Find where the given text appears and provide that cell's center as [X, Y] coordinate. 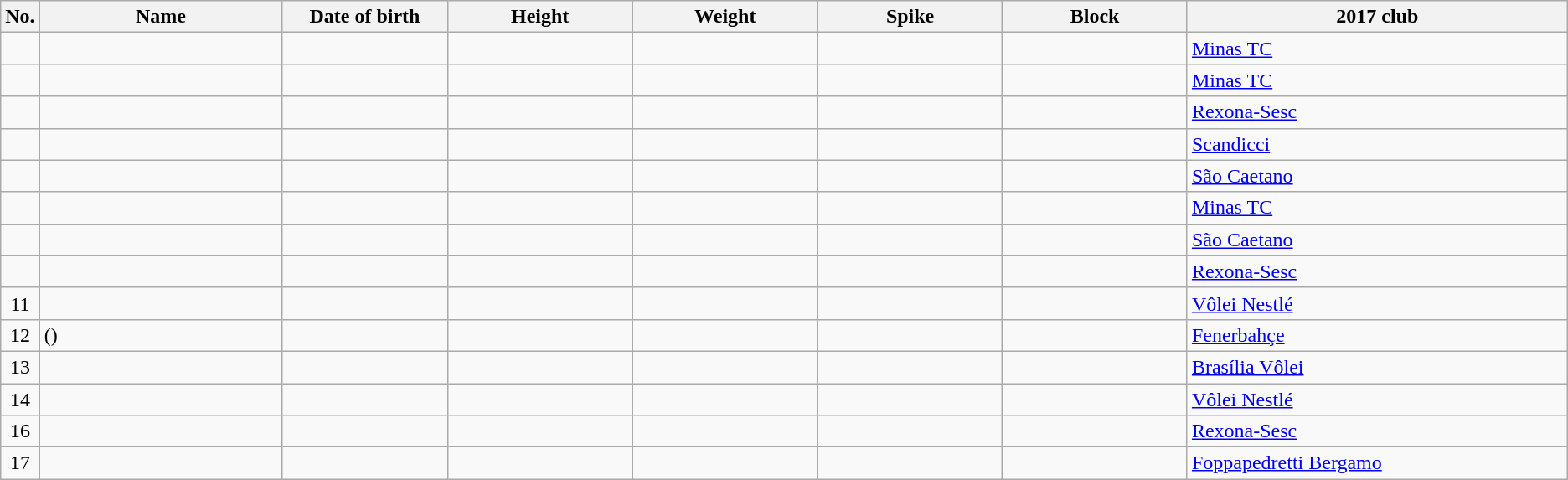
17 [20, 463]
Fenerbahçe [1377, 335]
14 [20, 400]
No. [20, 17]
() [161, 335]
Scandicci [1377, 144]
2017 club [1377, 17]
Spike [910, 17]
Foppapedretti Bergamo [1377, 463]
Date of birth [365, 17]
Weight [725, 17]
16 [20, 431]
Name [161, 17]
11 [20, 303]
Height [539, 17]
Brasília Vôlei [1377, 367]
12 [20, 335]
13 [20, 367]
Block [1096, 17]
